Return [X, Y] of the center of cell containing provided text 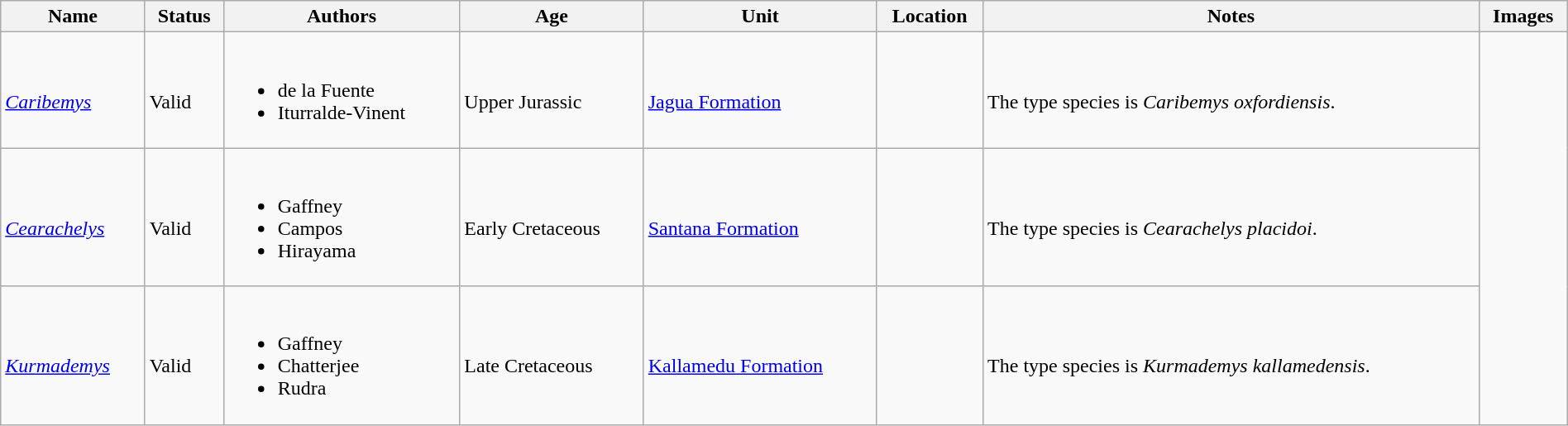
Authors [342, 17]
Location [930, 17]
GaffneyChatterjeeRudra [342, 356]
Jagua Formation [760, 90]
GaffneyCamposHirayama [342, 217]
Late Cretaceous [552, 356]
Kurmademys [73, 356]
Age [552, 17]
Notes [1231, 17]
The type species is Cearachelys placidoi. [1231, 217]
Upper Jurassic [552, 90]
Santana Formation [760, 217]
The type species is Caribemys oxfordiensis. [1231, 90]
Status [184, 17]
Cearachelys [73, 217]
Images [1523, 17]
Caribemys [73, 90]
Kallamedu Formation [760, 356]
Unit [760, 17]
Name [73, 17]
The type species is Kurmademys kallamedensis. [1231, 356]
de la FuenteIturralde-Vinent [342, 90]
Early Cretaceous [552, 217]
